Output the (x, y) coordinate of the center of the cell containing the given text.  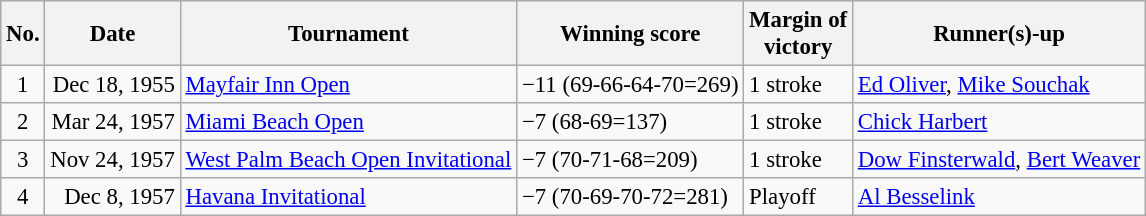
Playoff (798, 197)
−7 (68-69=137) (630, 122)
1 (23, 85)
Tournament (348, 34)
−11 (69-66-64-70=269) (630, 85)
No. (23, 34)
Miami Beach Open (348, 122)
−7 (70-69-70-72=281) (630, 197)
Dec 8, 1957 (112, 197)
Winning score (630, 34)
Al Besselink (998, 197)
Nov 24, 1957 (112, 160)
Dow Finsterwald, Bert Weaver (998, 160)
Mayfair Inn Open (348, 85)
4 (23, 197)
Mar 24, 1957 (112, 122)
Dec 18, 1955 (112, 85)
Runner(s)-up (998, 34)
Margin ofvictory (798, 34)
Date (112, 34)
Ed Oliver, Mike Souchak (998, 85)
3 (23, 160)
West Palm Beach Open Invitational (348, 160)
Havana Invitational (348, 197)
2 (23, 122)
Chick Harbert (998, 122)
−7 (70-71-68=209) (630, 160)
